Return [X, Y] of the center of cell containing provided text 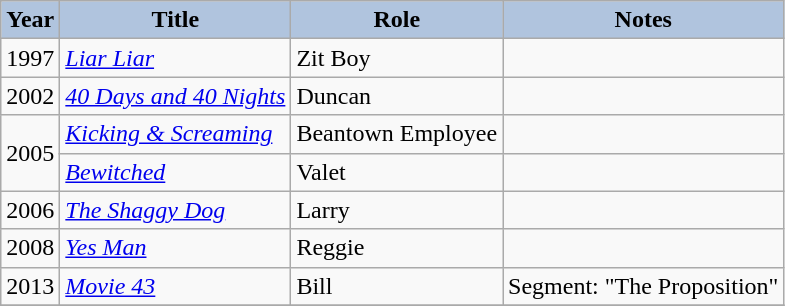
Yes Man [176, 248]
Notes [644, 20]
Reggie [397, 248]
Liar Liar [176, 58]
Movie 43 [176, 286]
Year [30, 20]
Larry [397, 210]
Title [176, 20]
Zit Boy [397, 58]
2013 [30, 286]
Role [397, 20]
2008 [30, 248]
2006 [30, 210]
Kicking & Screaming [176, 134]
2005 [30, 153]
1997 [30, 58]
2002 [30, 96]
Duncan [397, 96]
Bewitched [176, 172]
40 Days and 40 Nights [176, 96]
Segment: "The Proposition" [644, 286]
Bill [397, 286]
The Shaggy Dog [176, 210]
Valet [397, 172]
Beantown Employee [397, 134]
